Scan for the cell matching the given text and deliver its [X, Y] coordinate at center. 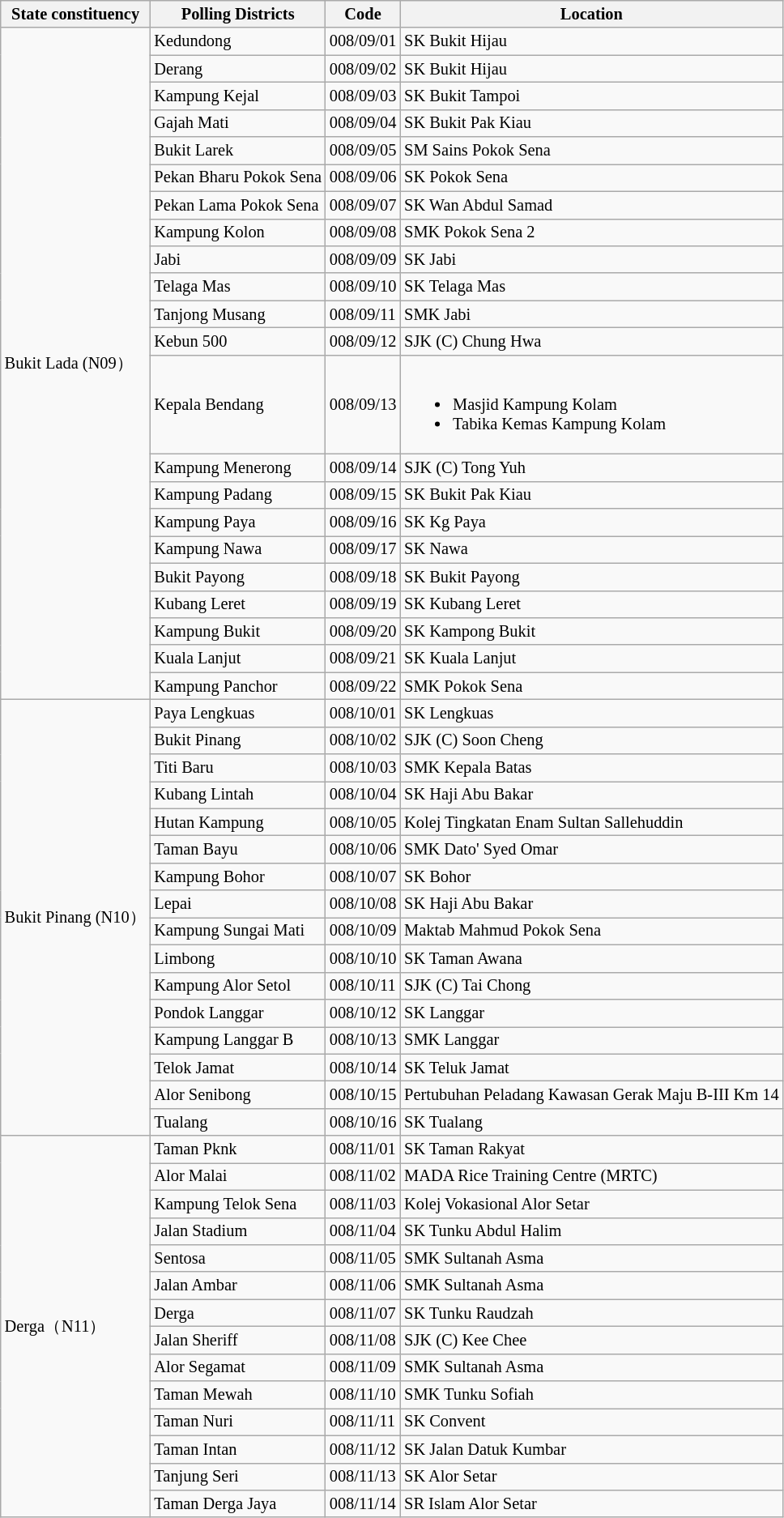
008/10/05 [363, 822]
Masjid Kampung KolamTabika Kemas Kampung Kolam [591, 404]
Alor Senibong [237, 1094]
Kuala Lanjut [237, 659]
008/09/21 [363, 659]
008/10/07 [363, 876]
SK Teluk Jamat [591, 1068]
Bukit Larek [237, 151]
008/09/04 [363, 123]
008/11/02 [363, 1176]
008/09/12 [363, 341]
SMK Pokok Sena [591, 686]
MADA Rice Training Centre (MRTC) [591, 1176]
Telaga Mas [237, 287]
008/09/01 [363, 41]
Kolej Vokasional Alor Setar [591, 1204]
008/11/07 [363, 1313]
Kolej Tingkatan Enam Sultan Sallehuddin [591, 822]
008/09/15 [363, 495]
SJK (C) Chung Hwa [591, 341]
SK Taman Awana [591, 958]
Sentosa [237, 1258]
008/10/13 [363, 1040]
Taman Mewah [237, 1395]
Kebun 500 [237, 341]
Jalan Sheriff [237, 1340]
Kampung Paya [237, 522]
008/11/14 [363, 1503]
Location [591, 14]
008/10/12 [363, 1013]
Taman Intan [237, 1449]
008/09/14 [363, 467]
Code [363, 14]
SK Bukit Tampoi [591, 96]
SK Alor Setar [591, 1477]
Gajah Mati [237, 123]
008/11/04 [363, 1231]
SMK Dato' Syed Omar [591, 850]
008/11/11 [363, 1422]
SK Tunku Raudzah [591, 1313]
Telok Jamat [237, 1068]
008/09/08 [363, 232]
Kampung Telok Sena [237, 1204]
Taman Pknk [237, 1149]
SMK Pokok Sena 2 [591, 232]
008/09/10 [363, 287]
008/10/08 [363, 904]
Pondok Langgar [237, 1013]
Pekan Lama Pokok Sena [237, 205]
Kampung Kolon [237, 232]
Kedundong [237, 41]
008/09/20 [363, 631]
Kampung Kejal [237, 96]
Maktab Mahmud Pokok Sena [591, 931]
Bukit Payong [237, 577]
SK Langgar [591, 1013]
State constituency [76, 14]
008/09/03 [363, 96]
Lepai [237, 904]
008/10/14 [363, 1068]
SK Kg Paya [591, 522]
Kubang Leret [237, 604]
008/09/06 [363, 177]
008/09/19 [363, 604]
SJK (C) Tai Chong [591, 986]
008/10/16 [363, 1122]
SMK Jabi [591, 314]
Taman Nuri [237, 1422]
Bukit Lada (N09） [76, 363]
SK Nawa [591, 549]
Tanjong Musang [237, 314]
008/11/10 [363, 1395]
SMK Tunku Sofiah [591, 1395]
008/11/06 [363, 1286]
Kampung Langgar B [237, 1040]
Derga [237, 1313]
Kampung Sungai Mati [237, 931]
008/09/11 [363, 314]
Limbong [237, 958]
Alor Malai [237, 1176]
SMK Langgar [591, 1040]
Paya Lengkuas [237, 713]
SK Pokok Sena [591, 177]
Derang [237, 69]
Tualang [237, 1122]
008/10/11 [363, 986]
SK Kuala Lanjut [591, 659]
SK Tunku Abdul Halim [591, 1231]
SK Telaga Mas [591, 287]
008/09/18 [363, 577]
008/11/03 [363, 1204]
Pertubuhan Peladang Kawasan Gerak Maju B-III Km 14 [591, 1094]
008/10/03 [363, 768]
SR Islam Alor Setar [591, 1503]
SK Taman Rakyat [591, 1149]
Kampung Padang [237, 495]
Kampung Bohor [237, 876]
008/10/09 [363, 931]
SK Jabi [591, 259]
008/10/15 [363, 1094]
008/10/10 [363, 958]
008/10/01 [363, 713]
SJK (C) Tong Yuh [591, 467]
008/09/17 [363, 549]
Bukit Pinang (N10） [76, 917]
Kepala Bendang [237, 404]
008/11/05 [363, 1258]
SJK (C) Kee Chee [591, 1340]
008/10/06 [363, 850]
SK Kubang Leret [591, 604]
008/09/07 [363, 205]
Kubang Lintah [237, 795]
SK Jalan Datuk Kumbar [591, 1449]
Kampung Panchor [237, 686]
008/09/02 [363, 69]
008/09/05 [363, 151]
Kampung Bukit [237, 631]
008/09/16 [363, 522]
Derga（N11） [76, 1327]
Hutan Kampung [237, 822]
SK Bukit Payong [591, 577]
Tanjung Seri [237, 1477]
SK Bohor [591, 876]
008/10/02 [363, 740]
SMK Kepala Batas [591, 768]
SK Kampong Bukit [591, 631]
Kampung Nawa [237, 549]
SJK (C) Soon Cheng [591, 740]
Jalan Ambar [237, 1286]
SK Wan Abdul Samad [591, 205]
008/11/13 [363, 1477]
008/09/22 [363, 686]
Titi Baru [237, 768]
Kampung Menerong [237, 467]
Kampung Alor Setol [237, 986]
008/09/13 [363, 404]
SK Tualang [591, 1122]
Jabi [237, 259]
008/09/09 [363, 259]
Polling Districts [237, 14]
SK Convent [591, 1422]
Taman Bayu [237, 850]
008/11/09 [363, 1367]
008/10/04 [363, 795]
008/11/12 [363, 1449]
008/11/01 [363, 1149]
Taman Derga Jaya [237, 1503]
Jalan Stadium [237, 1231]
SK Lengkuas [591, 713]
Bukit Pinang [237, 740]
SM Sains Pokok Sena [591, 151]
008/11/08 [363, 1340]
Alor Segamat [237, 1367]
Pekan Bharu Pokok Sena [237, 177]
